Extract the [x, y] coordinate from the center of the cell holding the provided text.  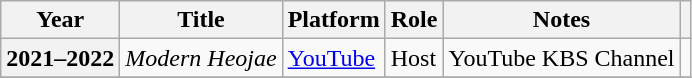
Host [414, 58]
2021–2022 [60, 58]
Year [60, 20]
YouTube KBS Channel [562, 58]
Title [201, 20]
Role [414, 20]
Modern Heojae [201, 58]
Platform [334, 20]
YouTube [334, 58]
Notes [562, 20]
